Find where the given text appears and provide that cell's center as (X, Y) coordinate. 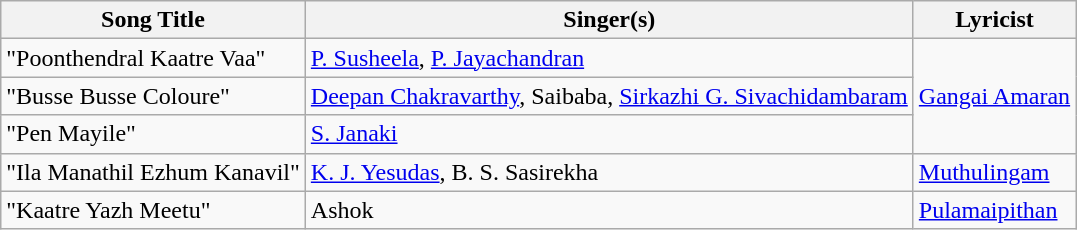
Deepan Chakravarthy, Saibaba, Sirkazhi G. Sivachidambaram (609, 96)
S. Janaki (609, 134)
"Busse Busse Coloure" (154, 96)
"Poonthendral Kaatre Vaa" (154, 58)
Ashok (609, 210)
Song Title (154, 20)
"Kaatre Yazh Meetu" (154, 210)
Lyricist (994, 20)
Gangai Amaran (994, 96)
K. J. Yesudas, B. S. Sasirekha (609, 172)
"Pen Mayile" (154, 134)
"Ila Manathil Ezhum Kanavil" (154, 172)
Muthulingam (994, 172)
Pulamaipithan (994, 210)
P. Susheela, P. Jayachandran (609, 58)
Singer(s) (609, 20)
